Extract the (x, y) coordinate from the center of the cell holding the provided text.  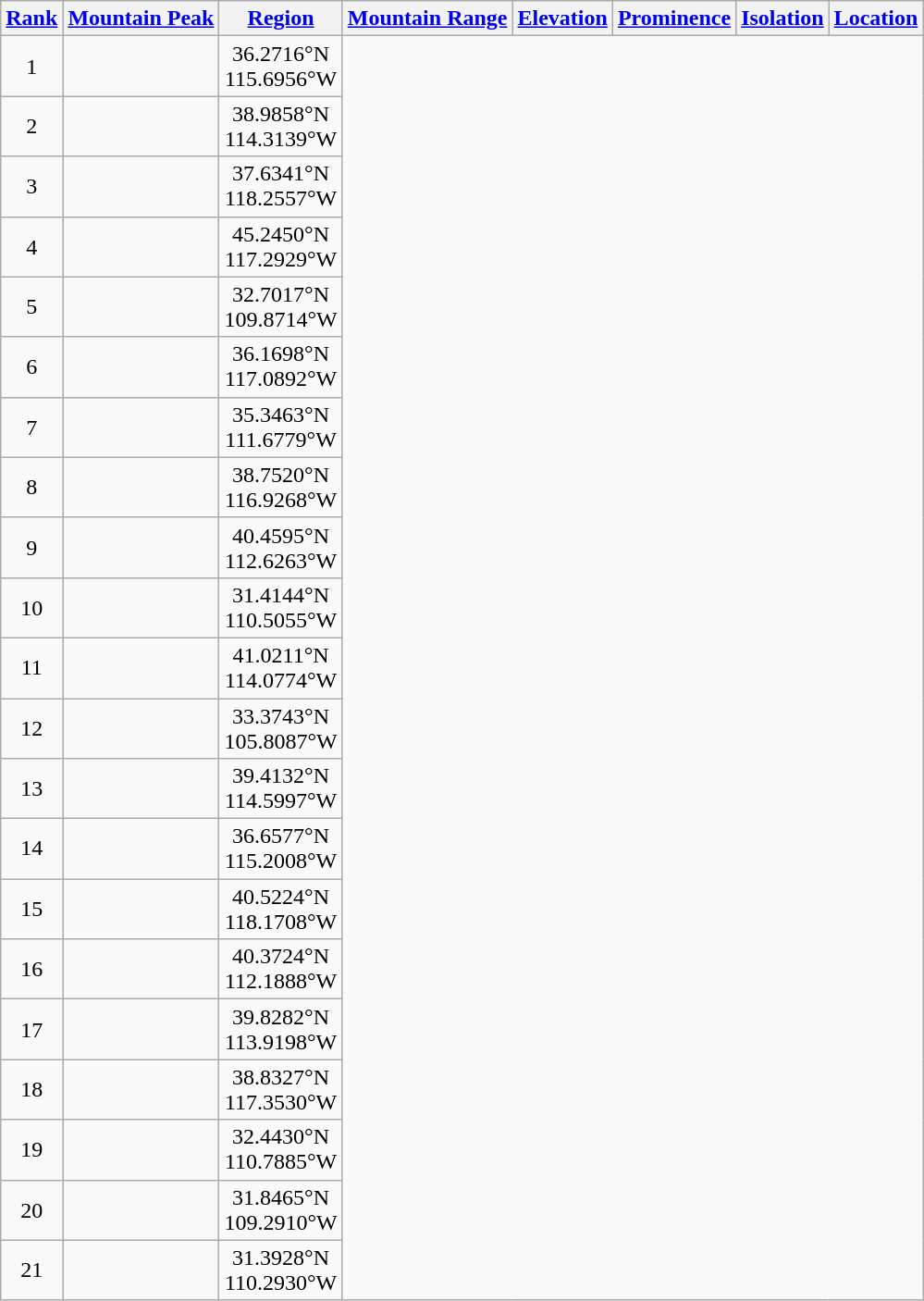
36.2716°N115.6956°W (281, 67)
11 (31, 668)
3 (31, 187)
33.3743°N105.8087°W (281, 727)
32.7017°N109.8714°W (281, 307)
37.6341°N118.2557°W (281, 187)
Mountain Range (427, 19)
10 (31, 607)
7 (31, 427)
36.6577°N115.2008°W (281, 849)
18 (31, 1090)
38.8327°N117.3530°W (281, 1090)
31.8465°N109.2910°W (281, 1210)
31.3928°N110.2930°W (281, 1270)
21 (31, 1270)
8 (31, 487)
20 (31, 1210)
Mountain Peak (141, 19)
16 (31, 970)
45.2450°N117.2929°W (281, 246)
Region (281, 19)
9 (31, 548)
40.5224°N118.1708°W (281, 909)
Rank (31, 19)
6 (31, 366)
39.4132°N114.5997°W (281, 788)
4 (31, 246)
40.4595°N112.6263°W (281, 548)
1 (31, 67)
Elevation (562, 19)
39.8282°N113.9198°W (281, 1029)
36.1698°N117.0892°W (281, 366)
40.3724°N112.1888°W (281, 970)
13 (31, 788)
15 (31, 909)
38.9858°N114.3139°W (281, 126)
38.7520°N116.9268°W (281, 487)
19 (31, 1149)
41.0211°N114.0774°W (281, 668)
14 (31, 849)
Prominence (673, 19)
Isolation (782, 19)
32.4430°N110.7885°W (281, 1149)
2 (31, 126)
35.3463°N111.6779°W (281, 427)
12 (31, 727)
17 (31, 1029)
31.4144°N110.5055°W (281, 607)
Location (876, 19)
5 (31, 307)
